Identify which cell holds the provided text, then report its [x, y] central coordinate. 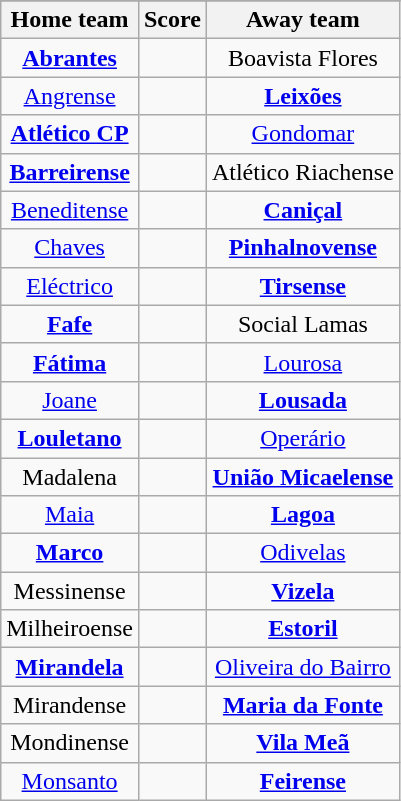
Mondinense [70, 743]
Feirense [302, 781]
Messinense [70, 591]
Milheiroense [70, 629]
União Micaelense [302, 477]
Louletano [70, 438]
Pinhalnovense [302, 248]
Away team [302, 20]
Angrense [70, 96]
Madalena [70, 477]
Lousada [302, 400]
Atlético CP [70, 134]
Chaves [70, 248]
Gondomar [302, 134]
Leixões [302, 96]
Tirsense [302, 286]
Mirandela [70, 667]
Lagoa [302, 515]
Odivelas [302, 553]
Estoril [302, 629]
Maria da Fonte [302, 705]
Caniçal [302, 210]
Atlético Riachense [302, 172]
Monsanto [70, 781]
Operário [302, 438]
Social Lamas [302, 324]
Marco [70, 553]
Barreirense [70, 172]
Boavista Flores [302, 58]
Fátima [70, 362]
Abrantes [70, 58]
Score [172, 20]
Maia [70, 515]
Lourosa [302, 362]
Fafe [70, 324]
Joane [70, 400]
Oliveira do Bairro [302, 667]
Vila Meã [302, 743]
Eléctrico [70, 286]
Beneditense [70, 210]
Mirandense [70, 705]
Vizela [302, 591]
Home team [70, 20]
